From the cell containing the given text, extract its center point as (X, Y) coordinate. 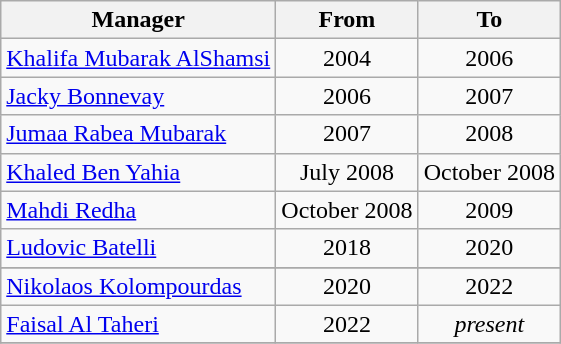
Mahdi Redha (138, 210)
present (489, 324)
Manager (138, 20)
2008 (489, 134)
Nikolaos Kolompourdas (138, 286)
To (489, 20)
Khalifa Mubarak AlShamsi (138, 58)
From (347, 20)
2018 (347, 248)
Jacky Bonnevay (138, 96)
Jumaa Rabea Mubarak (138, 134)
Faisal Al Taheri (138, 324)
July 2008 (347, 172)
2004 (347, 58)
Ludovic Batelli (138, 248)
2009 (489, 210)
Khaled Ben Yahia (138, 172)
